Extract the (X, Y) coordinate from the center of the cell holding the provided text.  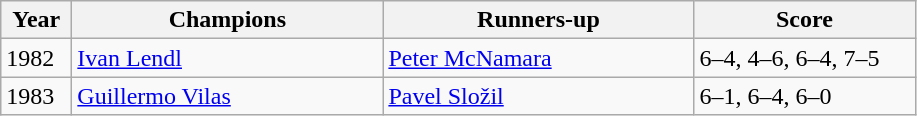
1982 (36, 58)
Score (804, 20)
Guillermo Vilas (228, 96)
Pavel Složil (538, 96)
Runners-up (538, 20)
Champions (228, 20)
1983 (36, 96)
Year (36, 20)
6–4, 4–6, 6–4, 7–5 (804, 58)
Peter McNamara (538, 58)
Ivan Lendl (228, 58)
6–1, 6–4, 6–0 (804, 96)
